Extract the (x, y) coordinate from the center of the cell holding the provided text.  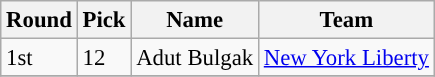
Team (346, 20)
Adut Bulgak (195, 58)
1st (39, 58)
Name (195, 20)
12 (104, 58)
Round (39, 20)
Pick (104, 20)
New York Liberty (346, 58)
